Pinpoint the cell where the given text exists, returning its [X, Y] midpoint coordinate. 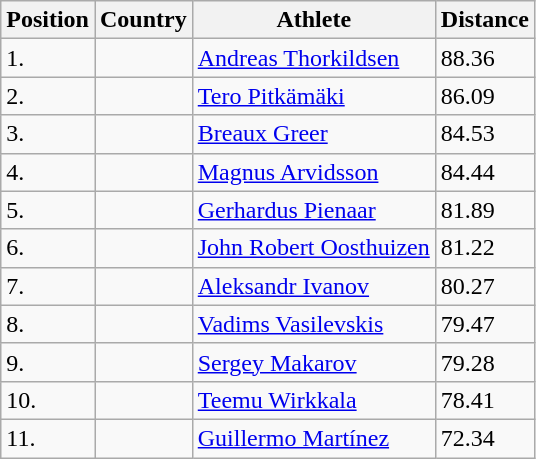
Breaux Greer [314, 134]
84.44 [484, 172]
Tero Pitkämäki [314, 96]
Andreas Thorkildsen [314, 58]
4. [48, 172]
88.36 [484, 58]
1. [48, 58]
Aleksandr Ivanov [314, 286]
8. [48, 324]
Sergey Makarov [314, 362]
Country [143, 20]
79.47 [484, 324]
5. [48, 210]
Athlete [314, 20]
John Robert Oosthuizen [314, 248]
Gerhardus Pienaar [314, 210]
Position [48, 20]
80.27 [484, 286]
81.22 [484, 248]
Teemu Wirkkala [314, 400]
10. [48, 400]
Magnus Arvidsson [314, 172]
79.28 [484, 362]
86.09 [484, 96]
Guillermo Martínez [314, 438]
Vadims Vasilevskis [314, 324]
78.41 [484, 400]
11. [48, 438]
Distance [484, 20]
72.34 [484, 438]
6. [48, 248]
81.89 [484, 210]
3. [48, 134]
7. [48, 286]
84.53 [484, 134]
9. [48, 362]
2. [48, 96]
